Search for the cell housing the specified text and yield its (X, Y) center coordinate. 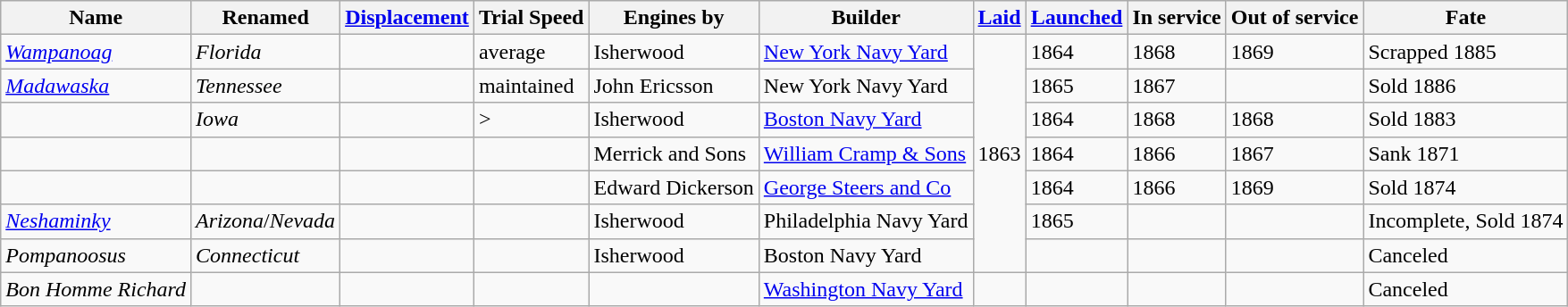
average (531, 52)
maintained (531, 86)
Pompanoosus (96, 255)
Florida (266, 52)
Engines by (674, 18)
Merrick and Sons (674, 153)
1863 (999, 153)
Out of service (1295, 18)
Washington Navy Yard (866, 289)
Sold 1883 (1465, 120)
Bon Homme Richard (96, 289)
Sold 1874 (1465, 187)
Fate (1465, 18)
Scrapped 1885 (1465, 52)
William Cramp & Sons (866, 153)
Edward Dickerson (674, 187)
George Steers and Co (866, 187)
Arizona/Nevada (266, 221)
Trial Speed (531, 18)
Wampanoag (96, 52)
Laid (999, 18)
John Ericsson (674, 86)
Displacement (407, 18)
Iowa (266, 120)
Sold 1886 (1465, 86)
Launched (1077, 18)
> (531, 120)
Builder (866, 18)
Incomplete, Sold 1874 (1465, 221)
Connecticut (266, 255)
Sank 1871 (1465, 153)
Madawaska (96, 86)
Philadelphia Navy Yard (866, 221)
Renamed (266, 18)
In service (1177, 18)
Neshaminky (96, 221)
Tennessee (266, 86)
Name (96, 18)
